Return [X, Y] of the center of cell containing provided text 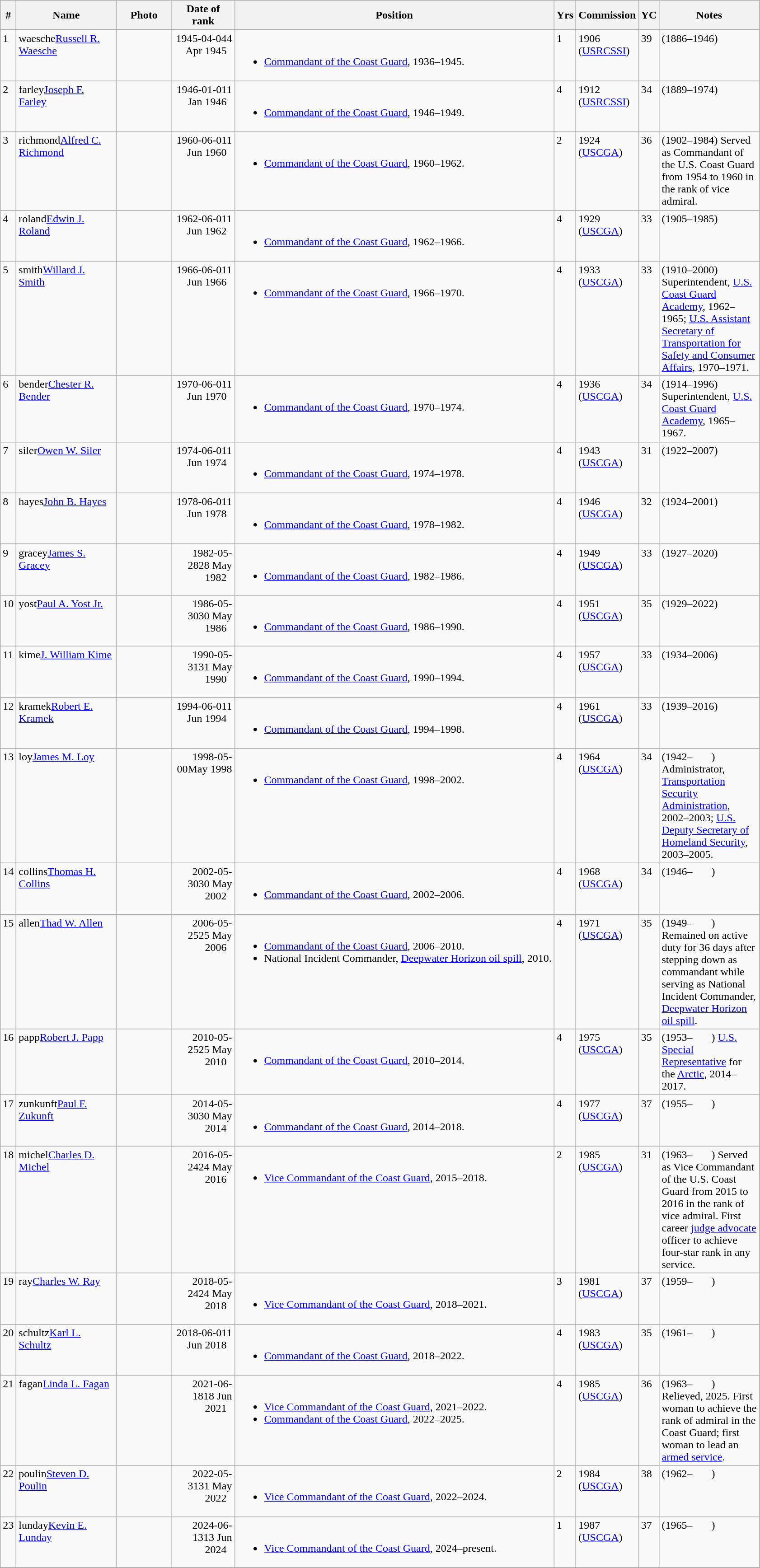
1984 (USCGA) [607, 1491]
Yrs [565, 15]
pappRobert J. Papp [66, 1062]
Name [66, 15]
kimeJ. William Kime [66, 671]
(1962– ) [709, 1491]
allenThad W. Allen [66, 972]
Vice Commandant of the Coast Guard, 2024–present. [394, 1542]
Commandant of the Coast Guard, 1960–1962. [394, 171]
2018-05-2424 May 2018 [203, 1298]
Commandant of the Coast Guard, 2006–2010.National Incident Commander, Deepwater Horizon oil spill, 2010. [394, 972]
Vice Commandant of the Coast Guard, 2015–2018. [394, 1210]
6 [8, 409]
18 [8, 1210]
poulinSteven D. Poulin [66, 1491]
1986-05-3030 May 1986 [203, 621]
1951 (USCGA) [607, 621]
(1922–2007) [709, 467]
8 [8, 519]
Commandant of the Coast Guard, 1978–1982. [394, 519]
1906 (USRCSSI) [607, 55]
1912 (USRCSSI) [607, 107]
loyJames M. Loy [66, 806]
Commandant of the Coast Guard, 1986–1990. [394, 621]
9 [8, 569]
14 [8, 889]
1946 (USCGA) [607, 519]
Vice Commandant of the Coast Guard, 2018–2021. [394, 1298]
Photo [144, 15]
1957 (USCGA) [607, 671]
(1929–2022) [709, 621]
Commandant of the Coast Guard, 1962–1966. [394, 236]
1970-06-011 Jun 1970 [203, 409]
15 [8, 972]
(1905–1985) [709, 236]
Date of rank [203, 15]
16 [8, 1062]
(1927–2020) [709, 569]
1998-05-00May 1998 [203, 806]
Vice Commandant of the Coast Guard, 2021–2022.Commandant of the Coast Guard, 2022–2025. [394, 1420]
17 [8, 1120]
1968 (USCGA) [607, 889]
1961 (USCGA) [607, 723]
Commandant of the Coast Guard, 1974–1978. [394, 467]
2002-05-3030 May 2002 [203, 889]
1933 (USCGA) [607, 318]
1966-06-011 Jun 1966 [203, 318]
# [8, 15]
22 [8, 1491]
kramekRobert E. Kramek [66, 723]
1974-06-011 Jun 1974 [203, 467]
10 [8, 621]
1945-04-044 Apr 1945 [203, 55]
23 [8, 1542]
Vice Commandant of the Coast Guard, 2022–2024. [394, 1491]
(1886–1946) [709, 55]
faganLinda L. Fagan [66, 1420]
(1924–2001) [709, 519]
1977 (USCGA) [607, 1120]
2006-05-2525 May 2006 [203, 972]
(1965– ) [709, 1542]
1929 (USCGA) [607, 236]
(1902–1984) Served as Commandant of the U.S. Coast Guard from 1954 to 1960 in the rank of vice admiral. [709, 171]
(1955– ) [709, 1120]
(1946– ) [709, 889]
2016-05-2424 May 2016 [203, 1210]
waescheRussell R. Waesche [66, 55]
32 [649, 519]
1962-06-011 Jun 1962 [203, 236]
1943 (USCGA) [607, 467]
2022-05-3131 May 2022 [203, 1491]
7 [8, 467]
(1939–2016) [709, 723]
(1959– ) [709, 1298]
Commandant of the Coast Guard, 2014–2018. [394, 1120]
Commandant of the Coast Guard, 1998–2002. [394, 806]
21 [8, 1420]
farleyJoseph F. Farley [66, 107]
1946-01-011 Jan 1946 [203, 107]
(1914–1996) Superintendent, U.S. Coast Guard Academy, 1965–1967. [709, 409]
39 [649, 55]
12 [8, 723]
smithWillard J. Smith [66, 318]
Position [394, 15]
5 [8, 318]
(1889–1974) [709, 107]
1971 (USCGA) [607, 972]
rayCharles W. Ray [66, 1298]
schultzKarl L. Schultz [66, 1350]
13 [8, 806]
Commandant of the Coast Guard, 1994–1998. [394, 723]
1949 (USCGA) [607, 569]
1936 (USCGA) [607, 409]
silerOwen W. Siler [66, 467]
Commandant of the Coast Guard, 1936–1945. [394, 55]
1981 (USCGA) [607, 1298]
1924 (USCGA) [607, 171]
Commandant of the Coast Guard, 2010–2014. [394, 1062]
YC [649, 15]
1975 (USCGA) [607, 1062]
2014-05-3030 May 2014 [203, 1120]
Commandant of the Coast Guard, 2018–2022. [394, 1350]
11 [8, 671]
Commandant of the Coast Guard, 2002–2006. [394, 889]
20 [8, 1350]
1982-05-2828 May 1982 [203, 569]
yostPaul A. Yost Jr. [66, 621]
Commandant of the Coast Guard, 1990–1994. [394, 671]
collinsThomas H. Collins [66, 889]
Commandant of the Coast Guard, 1982–1986. [394, 569]
19 [8, 1298]
hayesJohn B. Hayes [66, 519]
(1953– ) U.S. Special Representative for the Arctic, 2014–2017. [709, 1062]
Notes [709, 15]
2024-06-1313 Jun 2024 [203, 1542]
Commission [607, 15]
rolandEdwin J. Roland [66, 236]
Commandant of the Coast Guard, 1966–1970. [394, 318]
1983 (USCGA) [607, 1350]
1964 (USCGA) [607, 806]
1987 (USCGA) [607, 1542]
38 [649, 1491]
1960-06-011 Jun 1960 [203, 171]
1978-06-011 Jun 1978 [203, 519]
lundayKevin E. Lunday [66, 1542]
richmondAlfred C. Richmond [66, 171]
2018-06-011 Jun 2018 [203, 1350]
(1934–2006) [709, 671]
zunkunftPaul F. Zukunft [66, 1120]
1990-05-3131 May 1990 [203, 671]
(1942– ) Administrator, Transportation Security Administration, 2002–2003; U.S. Deputy Secretary of Homeland Security, 2003–2005. [709, 806]
graceyJames S. Gracey [66, 569]
Commandant of the Coast Guard, 1946–1949. [394, 107]
2021-06-1818 Jun 2021 [203, 1420]
2010-05-2525 May 2010 [203, 1062]
1994-06-011 Jun 1994 [203, 723]
michelCharles D. Michel [66, 1210]
(1961– ) [709, 1350]
benderChester R. Bender [66, 409]
Commandant of the Coast Guard, 1970–1974. [394, 409]
(1963– ) Relieved, 2025. First woman to achieve the rank of admiral in the Coast Guard; first woman to lead an armed service. [709, 1420]
